Return the (x, y) coordinate for the center point of the cell that contains the specified text.  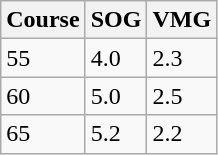
VMG (182, 20)
4.0 (116, 58)
5.2 (116, 134)
5.0 (116, 96)
SOG (116, 20)
2.3 (182, 58)
65 (43, 134)
2.5 (182, 96)
2.2 (182, 134)
Course (43, 20)
60 (43, 96)
55 (43, 58)
